Identify which cell holds the provided text, then report its (x, y) central coordinate. 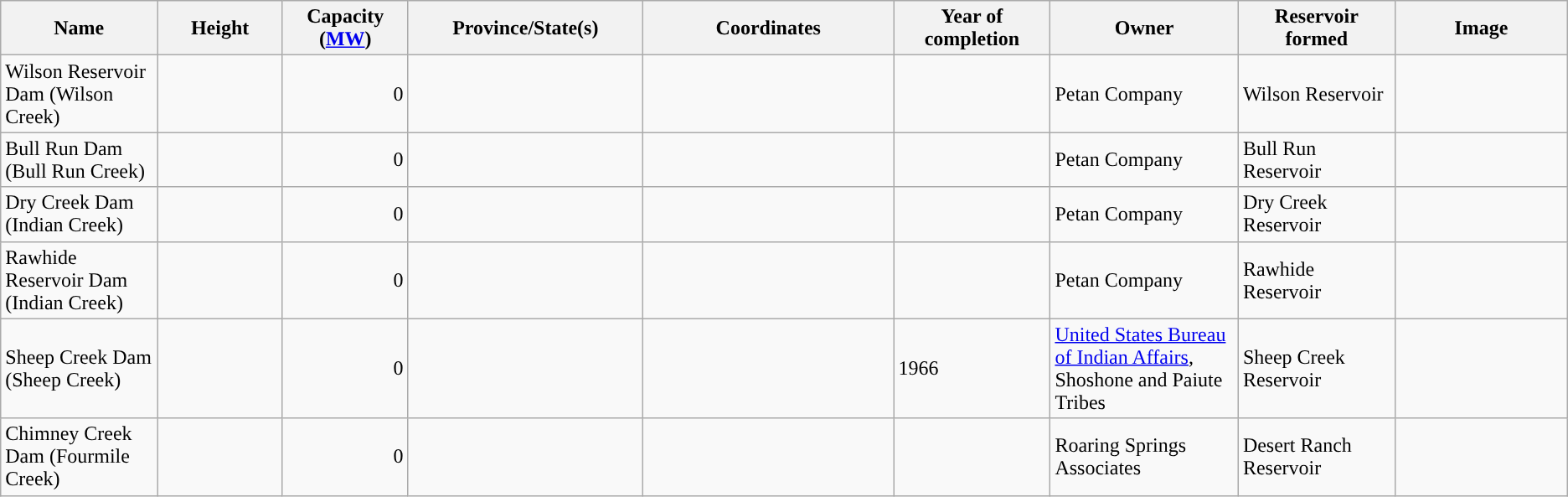
Wilson Reservoir Dam (Wilson Creek) (79, 94)
Roaring Springs Associates (1144, 457)
Coordinates (769, 28)
1966 (972, 369)
Desert Ranch Reservoir (1317, 457)
Owner (1144, 28)
Wilson Reservoir (1317, 94)
Sheep Creek Dam (Sheep Creek) (79, 369)
Bull Run Reservoir (1317, 159)
Height (220, 28)
Bull Run Dam (Bull Run Creek) (79, 159)
Dry Creek Dam (Indian Creek) (79, 215)
Dry Creek Reservoir (1317, 215)
Sheep Creek Reservoir (1317, 369)
Name (79, 28)
United States Bureau of Indian Affairs, Shoshone and Paiute Tribes (1144, 369)
Capacity (MW) (345, 28)
Rawhide Reservoir Dam (Indian Creek) (79, 280)
Rawhide Reservoir (1317, 280)
Chimney Creek Dam (Fourmile Creek) (79, 457)
Image (1481, 28)
Year of completion (972, 28)
Province/State(s) (526, 28)
Reservoir formed (1317, 28)
